For the text-containing cell, return its midpoint in [x, y] coordinate format. 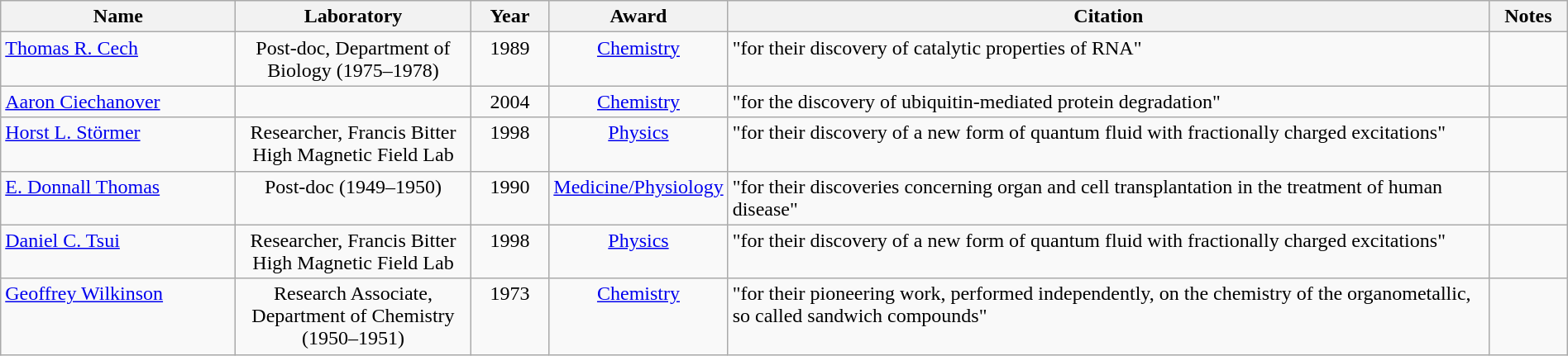
Aaron Ciechanover [118, 102]
Laboratory [353, 17]
E. Donnall Thomas [118, 198]
Citation [1108, 17]
1973 [509, 316]
"for their pioneering work, performed independently, on the chemistry of the organometallic, so called sandwich compounds" [1108, 316]
Year [509, 17]
Thomas R. Cech [118, 59]
Daniel C. Tsui [118, 251]
"for their discovery of catalytic properties of RNA" [1108, 59]
Geoffrey Wilkinson [118, 316]
"for their discoveries concerning organ and cell transplantation in the treatment of human disease" [1108, 198]
Horst L. Störmer [118, 144]
Post-doc (1949–1950) [353, 198]
1990 [509, 198]
Research Associate, Department of Chemistry (1950–1951) [353, 316]
"for the discovery of ubiquitin-mediated protein degradation" [1108, 102]
2004 [509, 102]
Post-doc, Department of Biology (1975–1978) [353, 59]
Name [118, 17]
1989 [509, 59]
Award [638, 17]
Notes [1528, 17]
Medicine/Physiology [638, 198]
